Output the [X, Y] coordinate of the center of the cell containing the given text.  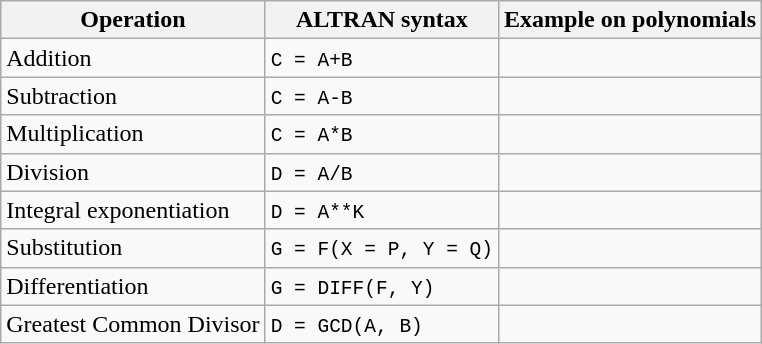
Differentiation [133, 286]
D = A/B [382, 172]
C = A-B [382, 96]
ALTRAN syntax [382, 20]
Subtraction [133, 96]
Integral exponentiation [133, 210]
Substitution [133, 248]
Multiplication [133, 134]
C = A+B [382, 58]
Example on polynomials [630, 20]
C = A*B [382, 134]
Division [133, 172]
D = GCD(A, B) [382, 324]
Operation [133, 20]
Addition [133, 58]
Greatest Common Divisor [133, 324]
D = A**K [382, 210]
G = DIFF(F, Y) [382, 286]
G = F(X = P, Y = Q) [382, 248]
